Extract the [X, Y] coordinate from the center of the cell holding the provided text.  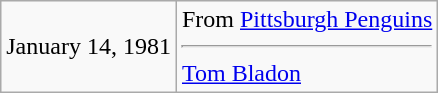
From Pittsburgh PenguinsTom Bladon [306, 47]
January 14, 1981 [89, 47]
